Search for the cell housing the specified text and yield its (x, y) center coordinate. 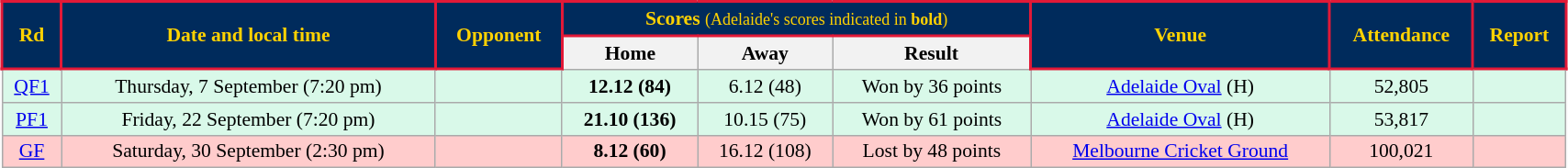
Lost by 48 points (932, 151)
Attendance (1401, 36)
100,021 (1401, 151)
Venue (1181, 36)
21.10 (136) (630, 119)
Saturday, 30 September (2:30 pm) (248, 151)
Home (630, 52)
52,805 (1401, 85)
Opponent (498, 36)
12.12 (84) (630, 85)
Friday, 22 September (7:20 pm) (248, 119)
Won by 61 points (932, 119)
Thursday, 7 September (7:20 pm) (248, 85)
10.15 (75) (766, 119)
QF1 (31, 85)
8.12 (60) (630, 151)
53,817 (1401, 119)
Result (932, 52)
Away (766, 52)
Date and local time (248, 36)
Scores (Adelaide's scores indicated in bold) (796, 18)
Report (1519, 36)
GF (31, 151)
Won by 36 points (932, 85)
Melbourne Cricket Ground (1181, 151)
Rd (31, 36)
16.12 (108) (766, 151)
6.12 (48) (766, 85)
PF1 (31, 119)
